Output the (x, y) coordinate of the center of the cell containing the given text.  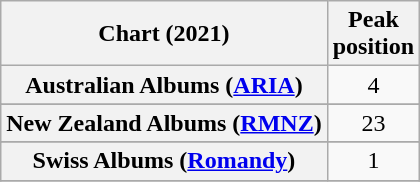
1 (373, 161)
23 (373, 123)
Peakposition (373, 34)
Swiss Albums (Romandy) (164, 161)
New Zealand Albums (RMNZ) (164, 123)
Chart (2021) (164, 34)
4 (373, 85)
Australian Albums (ARIA) (164, 85)
